Identify which cell holds the provided text, then report its [X, Y] central coordinate. 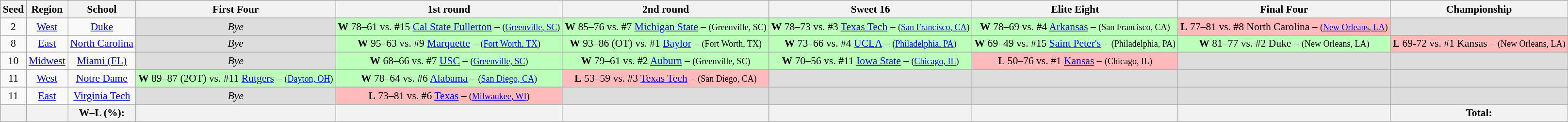
Duke [102, 27]
2nd round [666, 9]
W 85–76 vs. #7 Michigan State – (Greenville, SC) [666, 27]
North Carolina [102, 44]
Notre Dame [102, 79]
10 [14, 61]
L 53–59 vs. #3 Texas Tech – (San Diego, CA) [666, 79]
W 81–77 vs. #2 Duke – (New Orleans, LA) [1284, 44]
2 [14, 27]
W 89–87 (2OT) vs. #11 Rutgers – (Dayton, OH) [236, 79]
W 70–56 vs. #11 Iowa State – (Chicago, IL) [870, 61]
W 78–73 vs. #3 Texas Tech – (San Francisco, CA) [870, 27]
Final Four [1284, 9]
L 73–81 vs. #6 Texas – (Milwaukee, WI) [449, 96]
Miami (FL) [102, 61]
W 93–86 (OT) vs. #1 Baylor – (Fort Worth, TX) [666, 44]
W–L (%): [102, 113]
Midwest [47, 61]
1st round [449, 9]
First Four [236, 9]
8 [14, 44]
Elite Eight [1075, 9]
Virginia Tech [102, 96]
Sweet 16 [870, 9]
L 77–81 vs. #8 North Carolina – (New Orleans, LA) [1284, 27]
W 78–69 vs. #4 Arkansas – (San Francisco, CA) [1075, 27]
Championship [1479, 9]
W 73–66 vs. #4 UCLA – (Philadelphia, PA) [870, 44]
W 78–61 vs. #15 Cal State Fullerton – (Greenville, SC) [449, 27]
L 69-72 vs. #1 Kansas – (New Orleans, LA) [1479, 44]
School [102, 9]
W 79–61 vs. #2 Auburn – (Greenville, SC) [666, 61]
Seed [14, 9]
W 69–49 vs. #15 Saint Peter's – (Philadelphia, PA) [1075, 44]
Region [47, 9]
L 50–76 vs. #1 Kansas – (Chicago, IL) [1075, 61]
Total: [1479, 113]
W 68–66 vs. #7 USC – (Greenville, SC) [449, 61]
W 95–63 vs. #9 Marquette – (Fort Worth, TX) [449, 44]
W 78–64 vs. #6 Alabama – (San Diego, CA) [449, 79]
